Extract the (X, Y) coordinate from the center of the cell holding the provided text.  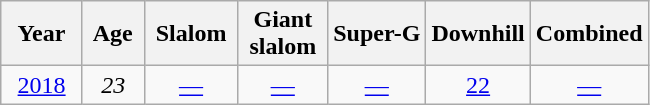
Giant slalom (283, 34)
22 (478, 85)
Slalom (191, 34)
Super-G (377, 34)
Combined (589, 34)
Downhill (478, 34)
Age (113, 34)
23 (113, 85)
2018 (42, 85)
Year (42, 34)
